Find where the given text appears and provide that cell's center as [x, y] coordinate. 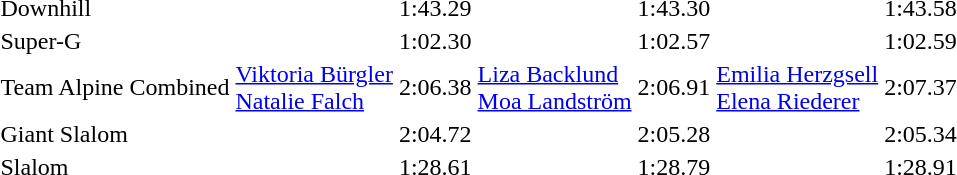
2:06.38 [435, 88]
1:02.57 [674, 41]
Liza BacklundMoa Landström [554, 88]
2:04.72 [435, 134]
Viktoria BürglerNatalie Falch [314, 88]
Emilia HerzgsellElena Riederer [798, 88]
1:02.30 [435, 41]
2:05.28 [674, 134]
2:06.91 [674, 88]
